Return the (x, y) coordinate for the center point of the cell that contains the specified text.  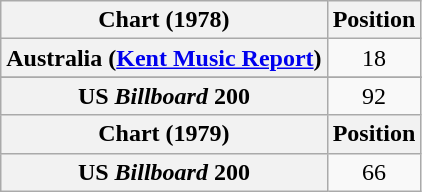
Australia (Kent Music Report) (164, 58)
66 (374, 172)
18 (374, 58)
92 (374, 96)
Chart (1979) (164, 134)
Chart (1978) (164, 20)
